From the cell containing the given text, extract its center point as [X, Y] coordinate. 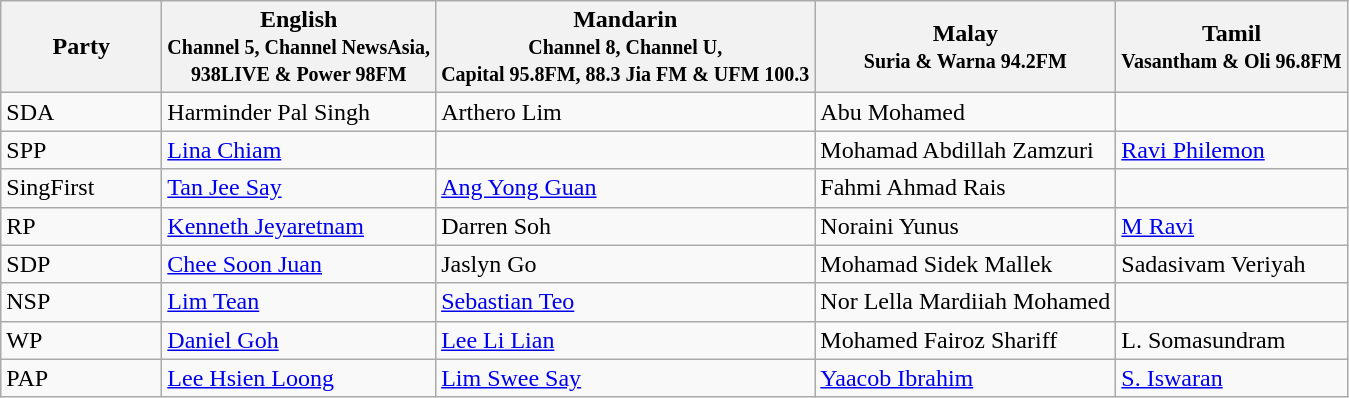
MandarinChannel 8, Channel U, Capital 95.8FM, 88.3 Jia FM & UFM 100.3 [626, 47]
M Ravi [1232, 226]
SingFirst [82, 188]
Party [82, 47]
Fahmi Ahmad Rais [966, 188]
NSP [82, 302]
Mohamad Abdillah Zamzuri [966, 150]
SPP [82, 150]
WP [82, 340]
Arthero Lim [626, 112]
Nor Lella Mardiiah Mohamed [966, 302]
Kenneth Jeyaretnam [299, 226]
Daniel Goh [299, 340]
Lee Li Lian [626, 340]
S. Iswaran [1232, 378]
Lim Swee Say [626, 378]
Lee Hsien Loong [299, 378]
Lim Tean [299, 302]
Chee Soon Juan [299, 264]
Mohamed Fairoz Shariff [966, 340]
Sadasivam Veriyah [1232, 264]
Mohamad Sidek Mallek [966, 264]
Malay Suria & Warna 94.2FM [966, 47]
SDP [82, 264]
Abu Mohamed [966, 112]
Lina Chiam [299, 150]
Tan Jee Say [299, 188]
Tamil Vasantham & Oli 96.8FM [1232, 47]
Darren Soh [626, 226]
English Channel 5, Channel NewsAsia, 938LIVE & Power 98FM [299, 47]
Yaacob Ibrahim [966, 378]
Sebastian Teo [626, 302]
RP [82, 226]
Ang Yong Guan [626, 188]
Jaslyn Go [626, 264]
L. Somasundram [1232, 340]
Harminder Pal Singh [299, 112]
PAP [82, 378]
Noraini Yunus [966, 226]
Ravi Philemon [1232, 150]
SDA [82, 112]
